Scan for the cell matching the given text and deliver its [X, Y] coordinate at center. 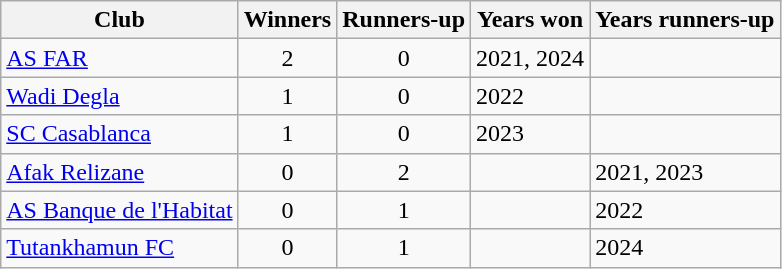
Afak Relizane [120, 172]
SC Casablanca [120, 134]
Club [120, 20]
AS Banque de l'Habitat [120, 210]
Years won [530, 20]
2024 [685, 248]
2023 [530, 134]
Tutankhamun FC [120, 248]
AS FAR [120, 58]
Winners [288, 20]
Years runners-up [685, 20]
Runners-up [404, 20]
2021, 2023 [685, 172]
Wadi Degla [120, 96]
2021, 2024 [530, 58]
